Capture the cell that displays the provided text and extract its [x, y] central coordinate. 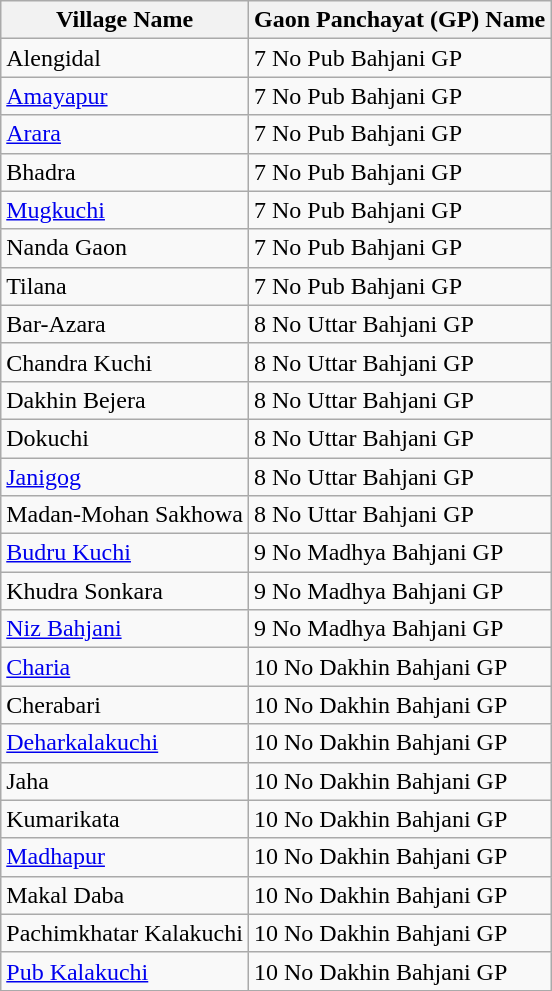
Madhapur [125, 857]
Cherabari [125, 705]
Dokuchi [125, 438]
Chandra Kuchi [125, 362]
Bar-Azara [125, 324]
Budru Kuchi [125, 553]
Pub Kalakuchi [125, 971]
Amayapur [125, 96]
Deharkalakuchi [125, 743]
Pachimkhatar Kalakuchi [125, 933]
Kumarikata [125, 819]
Gaon Panchayat (GP) Name [399, 20]
Mugkuchi [125, 210]
Dakhin Bejera [125, 400]
Arara [125, 134]
Makal Daba [125, 895]
Janigog [125, 477]
Madan-Mohan Sakhowa [125, 515]
Khudra Sonkara [125, 591]
Jaha [125, 781]
Charia [125, 667]
Niz Bahjani [125, 629]
Alengidal [125, 58]
Village Name [125, 20]
Bhadra [125, 172]
Tilana [125, 286]
Nanda Gaon [125, 248]
